Provide the (x, y) coordinate of the cell's center where the given text is located.  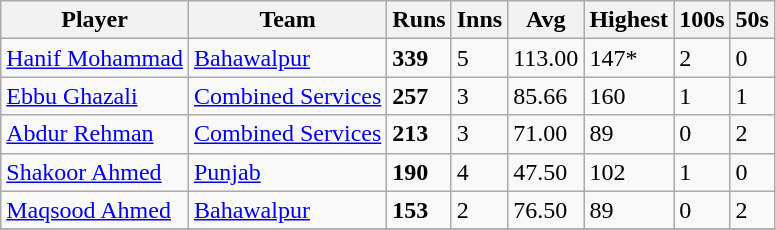
Punjab (287, 172)
147* (629, 58)
Abdur Rehman (95, 134)
213 (419, 134)
Highest (629, 20)
153 (419, 210)
339 (419, 58)
Runs (419, 20)
4 (479, 172)
113.00 (546, 58)
85.66 (546, 96)
160 (629, 96)
Inns (479, 20)
190 (419, 172)
102 (629, 172)
Avg (546, 20)
Maqsood Ahmed (95, 210)
50s (752, 20)
5 (479, 58)
Shakoor Ahmed (95, 172)
47.50 (546, 172)
76.50 (546, 210)
Team (287, 20)
Player (95, 20)
Hanif Mohammad (95, 58)
71.00 (546, 134)
257 (419, 96)
Ebbu Ghazali (95, 96)
100s (702, 20)
